Locate the cell with the specified text and output its [x, y] center coordinate. 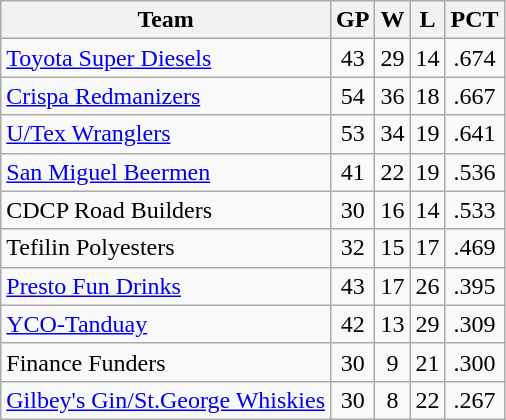
.641 [474, 134]
34 [392, 134]
53 [353, 134]
.309 [474, 324]
.395 [474, 286]
18 [428, 96]
.667 [474, 96]
.533 [474, 210]
42 [353, 324]
Crispa Redmanizers [166, 96]
21 [428, 362]
54 [353, 96]
36 [392, 96]
Team [166, 20]
Toyota Super Diesels [166, 58]
.300 [474, 362]
CDCP Road Builders [166, 210]
GP [353, 20]
L [428, 20]
16 [392, 210]
8 [392, 400]
Finance Funders [166, 362]
W [392, 20]
Gilbey's Gin/St.George Whiskies [166, 400]
YCO-Tanduay [166, 324]
.469 [474, 248]
32 [353, 248]
Presto Fun Drinks [166, 286]
.674 [474, 58]
41 [353, 172]
9 [392, 362]
PCT [474, 20]
15 [392, 248]
26 [428, 286]
.536 [474, 172]
San Miguel Beermen [166, 172]
U/Tex Wranglers [166, 134]
Tefilin Polyesters [166, 248]
.267 [474, 400]
13 [392, 324]
